Provide the [X, Y] coordinate of the cell's center where the given text is located.  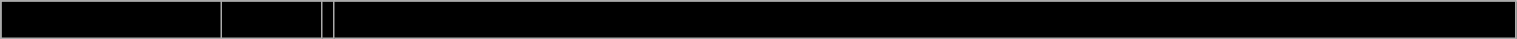
Forward [272, 20]
Spent four years of prep hockey at St. Paul’s School, while also playing club hockey with the East Coast Wizards [924, 20]
Natalie Tulchinksky [112, 20]
